Return the [X, Y] coordinate for the center point of the cell that contains the specified text.  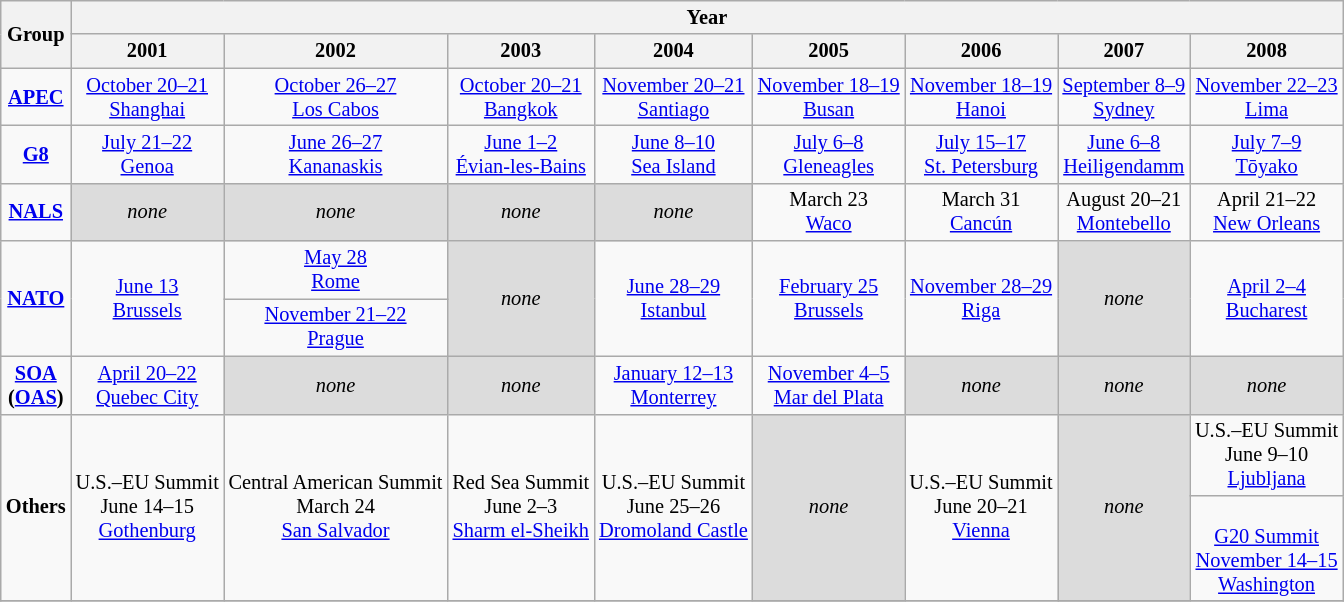
U.S.–EU SummitJune 20–21 Vienna [982, 508]
July 15–17 St. Petersburg [982, 154]
January 12–13 Monterrey [674, 385]
NATO [36, 298]
July 21–22 Genoa [148, 154]
November 21–22 Prague [336, 327]
June 1–2 Évian-les-Bains [520, 154]
November 4–5 Mar del Plata [829, 385]
March 31 Cancún [982, 212]
March 23 Waco [829, 212]
June 13 Brussels [148, 298]
April 21–22 New Orleans [1266, 212]
June 8–10 Sea Island [674, 154]
May 28 Rome [336, 270]
2006 [982, 51]
October 26–27 Los Cabos [336, 97]
November 18–19 Busan [829, 97]
November 20–21 Santiago [674, 97]
Others [36, 508]
April 20–22 Quebec City [148, 385]
2005 [829, 51]
November 18–19 Hanoi [982, 97]
August 20–21 Montebello [1124, 212]
April 2–4 Bucharest [1266, 298]
NALS [36, 212]
2002 [336, 51]
2008 [1266, 51]
October 20–21 Shanghai [148, 97]
U.S.–EU SummitJune 9–10 Ljubljana [1266, 455]
July 6–8 Gleneagles [829, 154]
2003 [520, 51]
June 6–8 Heiligendamm [1124, 154]
U.S.–EU Summit June 25–26 Dromoland Castle [674, 508]
July 7–9 Tōyako [1266, 154]
2004 [674, 51]
Year [707, 17]
November 28–29 Riga [982, 298]
G20 SummitNovember 14–15 Washington [1266, 548]
APEC [36, 97]
Group [36, 34]
2007 [1124, 51]
February 25 Brussels [829, 298]
Central American SummitMarch 24 San Salvador [336, 508]
September 8–9 Sydney [1124, 97]
SOA(OAS) [36, 385]
June 26–27 Kananaskis [336, 154]
June 28–29 Istanbul [674, 298]
Red Sea SummitJune 2–3 Sharm el-Sheikh [520, 508]
U.S.–EU SummitJune 14–15 Gothenburg [148, 508]
November 22–23 Lima [1266, 97]
2001 [148, 51]
October 20–21 Bangkok [520, 97]
G8 [36, 154]
